Identify which cell holds the provided text, then report its [x, y] central coordinate. 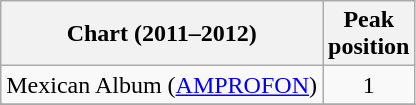
Peakposition [368, 34]
Mexican Album (AMPROFON) [162, 85]
1 [368, 85]
Chart (2011–2012) [162, 34]
